Locate the cell with the specified text and output its [x, y] center coordinate. 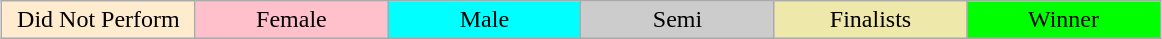
Winner [1064, 20]
Did Not Perform [98, 20]
Finalists [870, 20]
Semi [678, 20]
Female [292, 20]
Male [484, 20]
